Find where the given text appears and provide that cell's center as [x, y] coordinate. 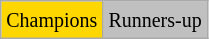
Champions [52, 20]
Runners-up [155, 20]
